Locate the cell with the specified text and output its [x, y] center coordinate. 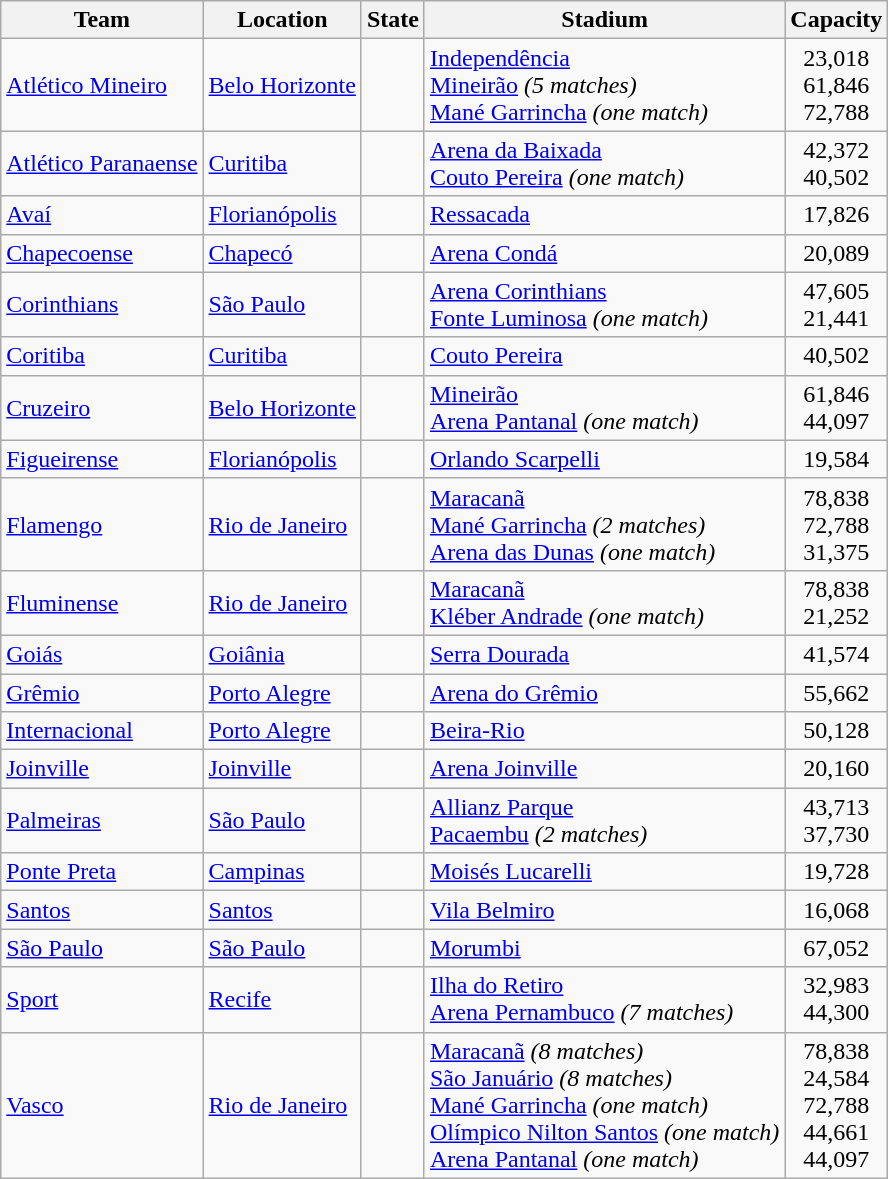
Arena Condá [604, 253]
Ponte Preta [102, 872]
Team [102, 20]
17,826 [836, 215]
Arena Corinthians Fonte Luminosa (one match) [604, 304]
32,983 44,300 [836, 1000]
78,838 21,252 [836, 602]
Couto Pereira [604, 356]
Arena da Baixada Couto Pereira (one match) [604, 164]
Arena Joinville [604, 769]
78,838 24,584 72,788 44,661 44,097 [836, 1105]
78,838 72,788 31,375 [836, 524]
Fluminense [102, 602]
Chapecoense [102, 253]
Atlético Paranaense [102, 164]
Sport [102, 1000]
Goiás [102, 654]
Vila Belmiro [604, 910]
43,713 37,730 [836, 820]
Cruzeiro [102, 408]
Atlético Mineiro [102, 85]
Maracanã Mané Garrincha (2 matches) Arena das Dunas (one match) [604, 524]
Maracanã (8 matches) São Januário (8 matches) Mané Garrincha (one match) Olímpico Nilton Santos (one match) Arena Pantanal (one match) [604, 1105]
State [392, 20]
Internacional [102, 731]
Grêmio [102, 693]
Avaí [102, 215]
Beira-Rio [604, 731]
Independência Mineirão (5 matches) Mané Garrincha (one match) [604, 85]
Coritiba [102, 356]
61,846 44,097 [836, 408]
Maracanã Kléber Andrade (one match) [604, 602]
Flamengo [102, 524]
Mineirão Arena Pantanal (one match) [604, 408]
Corinthians [102, 304]
Allianz Parque Pacaembu (2 matches) [604, 820]
55,662 [836, 693]
Campinas [282, 872]
Palmeiras [102, 820]
Goiânia [282, 654]
Ressacada [604, 215]
42,372 40,502 [836, 164]
Recife [282, 1000]
Arena do Grêmio [604, 693]
Capacity [836, 20]
20,160 [836, 769]
Vasco [102, 1105]
50,128 [836, 731]
Moisés Lucarelli [604, 872]
Stadium [604, 20]
20,089 [836, 253]
Figueirense [102, 459]
47,605 21,441 [836, 304]
Morumbi [604, 948]
19,584 [836, 459]
16,068 [836, 910]
Orlando Scarpelli [604, 459]
40,502 [836, 356]
Ilha do Retiro Arena Pernambuco (7 matches) [604, 1000]
23,018 61,846 72,788 [836, 85]
67,052 [836, 948]
Chapecó [282, 253]
19,728 [836, 872]
41,574 [836, 654]
Serra Dourada [604, 654]
Location [282, 20]
